Capture the cell that displays the provided text and extract its (X, Y) central coordinate. 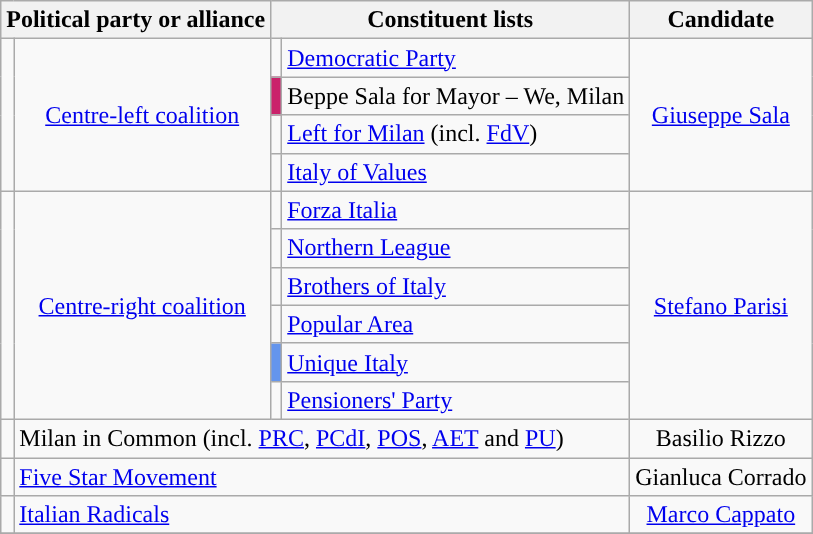
Basilio Rizzo (721, 438)
Brothers of Italy (456, 286)
Milan in Common (incl. PRC, PCdI, POS, AET and PU) (322, 438)
Centre-left coalition (142, 115)
Pensioners' Party (456, 400)
Northern League (456, 248)
Five Star Movement (322, 477)
Beppe Sala for Mayor – We, Milan (456, 96)
Candidate (721, 20)
Giuseppe Sala (721, 115)
Italian Radicals (322, 515)
Left for Milan (incl. FdV) (456, 134)
Stefano Parisi (721, 305)
Constituent lists (450, 20)
Marco Cappato (721, 515)
Italy of Values (456, 172)
Centre-right coalition (142, 305)
Forza Italia (456, 210)
Gianluca Corrado (721, 477)
Unique Italy (456, 362)
Political party or alliance (136, 20)
Popular Area (456, 324)
Democratic Party (456, 58)
